Output the (x, y) coordinate of the center of the cell containing the given text.  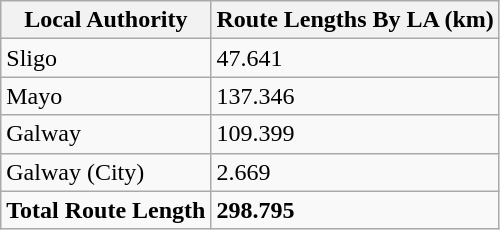
109.399 (355, 134)
47.641 (355, 58)
Sligo (106, 58)
298.795 (355, 210)
Total Route Length (106, 210)
Local Authority (106, 20)
Mayo (106, 96)
Galway (City) (106, 172)
Galway (106, 134)
Route Lengths By LA (km) (355, 20)
2.669 (355, 172)
137.346 (355, 96)
